Identify which cell holds the provided text, then report its [x, y] central coordinate. 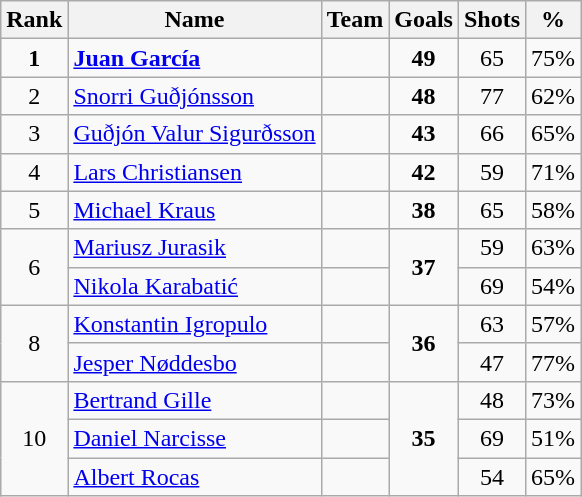
49 [424, 58]
77 [492, 96]
1 [34, 58]
54% [554, 286]
75% [554, 58]
54 [492, 477]
Shots [492, 20]
58% [554, 210]
5 [34, 210]
Konstantin Igropulo [194, 324]
Rank [34, 20]
6 [34, 267]
Goals [424, 20]
77% [554, 362]
63% [554, 248]
4 [34, 172]
38 [424, 210]
Nikola Karabatić [194, 286]
10 [34, 438]
Daniel Narcisse [194, 438]
Bertrand Gille [194, 400]
3 [34, 134]
36 [424, 343]
51% [554, 438]
2 [34, 96]
62% [554, 96]
57% [554, 324]
Juan García [194, 58]
42 [424, 172]
Team [355, 20]
Guðjón Valur Sigurðsson [194, 134]
Name [194, 20]
63 [492, 324]
73% [554, 400]
66 [492, 134]
Jesper Nøddesbo [194, 362]
% [554, 20]
47 [492, 362]
Albert Rocas [194, 477]
Michael Kraus [194, 210]
35 [424, 438]
Snorri Guðjónsson [194, 96]
43 [424, 134]
8 [34, 343]
37 [424, 267]
Lars Christiansen [194, 172]
Mariusz Jurasik [194, 248]
71% [554, 172]
